Search for the cell housing the specified text and yield its (X, Y) center coordinate. 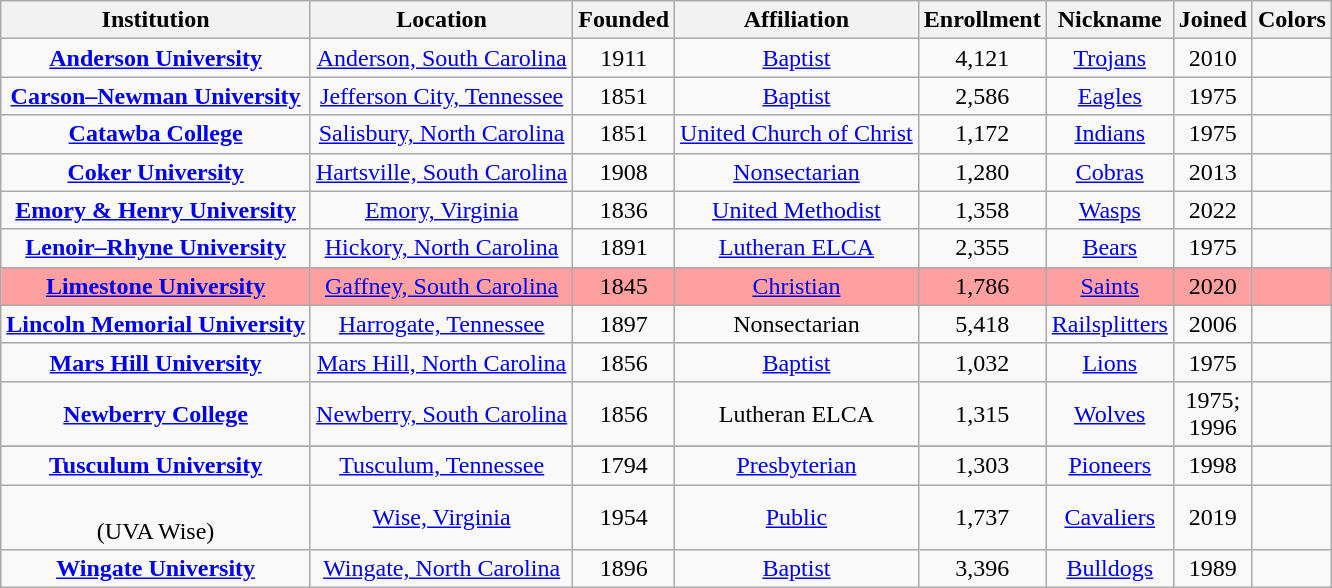
Hickory, North Carolina (441, 248)
1998 (1212, 465)
2019 (1212, 516)
2010 (1212, 58)
1911 (624, 58)
Harrogate, Tennessee (441, 324)
Pioneers (1110, 465)
1896 (624, 569)
Wingate, North Carolina (441, 569)
Catawba College (156, 134)
1989 (1212, 569)
Tusculum, Tennessee (441, 465)
Eagles (1110, 96)
Founded (624, 20)
(UVA Wise) (156, 516)
Emory & Henry University (156, 210)
2020 (1212, 286)
Institution (156, 20)
Tusculum University (156, 465)
Limestone University (156, 286)
2,586 (982, 96)
Hartsville, South Carolina (441, 172)
1845 (624, 286)
1,032 (982, 362)
Presbyterian (797, 465)
Railsplitters (1110, 324)
1,737 (982, 516)
Location (441, 20)
Newberry, South Carolina (441, 414)
Wise, Virginia (441, 516)
Lions (1110, 362)
Affiliation (797, 20)
1,315 (982, 414)
4,121 (982, 58)
1,280 (982, 172)
Indians (1110, 134)
Mars Hill, North Carolina (441, 362)
United Church of Christ (797, 134)
Trojans (1110, 58)
2006 (1212, 324)
2022 (1212, 210)
Christian (797, 286)
1,358 (982, 210)
Gaffney, South Carolina (441, 286)
Salisbury, North Carolina (441, 134)
Wasps (1110, 210)
Carson–Newman University (156, 96)
1,786 (982, 286)
Mars Hill University (156, 362)
Public (797, 516)
1,303 (982, 465)
Coker University (156, 172)
Wolves (1110, 414)
Cavaliers (1110, 516)
1891 (624, 248)
1897 (624, 324)
Newberry College (156, 414)
2013 (1212, 172)
Anderson University (156, 58)
Bears (1110, 248)
Saints (1110, 286)
Bulldogs (1110, 569)
Joined (1212, 20)
Nickname (1110, 20)
1908 (624, 172)
Wingate University (156, 569)
Lincoln Memorial University (156, 324)
Jefferson City, Tennessee (441, 96)
Anderson, South Carolina (441, 58)
Cobras (1110, 172)
2,355 (982, 248)
Enrollment (982, 20)
1954 (624, 516)
3,396 (982, 569)
United Methodist (797, 210)
1,172 (982, 134)
1836 (624, 210)
Emory, Virginia (441, 210)
1794 (624, 465)
Colors (1292, 20)
Lenoir–Rhyne University (156, 248)
1975;1996 (1212, 414)
5,418 (982, 324)
